From the cell containing the given text, extract its center point as [X, Y] coordinate. 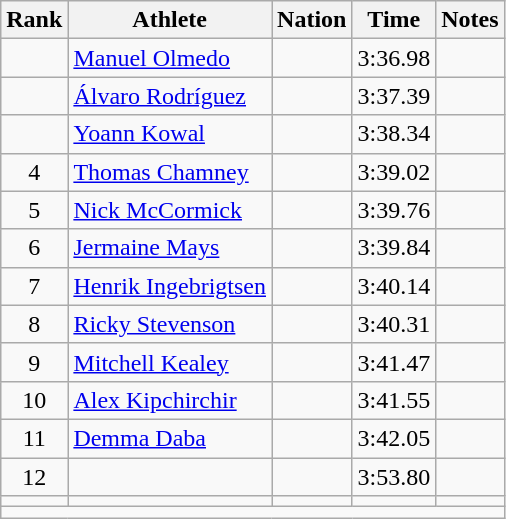
8 [34, 324]
3:39.84 [394, 248]
Nation [312, 20]
5 [34, 210]
3:41.47 [394, 362]
7 [34, 286]
Henrik Ingebrigtsen [170, 286]
3:53.80 [394, 477]
Manuel Olmedo [170, 58]
6 [34, 248]
Notes [470, 20]
Athlete [170, 20]
3:42.05 [394, 438]
3:36.98 [394, 58]
3:37.39 [394, 96]
Yoann Kowal [170, 134]
10 [34, 400]
12 [34, 477]
Time [394, 20]
Ricky Stevenson [170, 324]
3:39.02 [394, 172]
3:40.14 [394, 286]
Thomas Chamney [170, 172]
Jermaine Mays [170, 248]
4 [34, 172]
Demma Daba [170, 438]
Álvaro Rodríguez [170, 96]
3:40.31 [394, 324]
11 [34, 438]
Rank [34, 20]
3:39.76 [394, 210]
3:41.55 [394, 400]
Nick McCormick [170, 210]
Mitchell Kealey [170, 362]
Alex Kipchirchir [170, 400]
3:38.34 [394, 134]
9 [34, 362]
